From the cell containing the given text, extract its center point as [X, Y] coordinate. 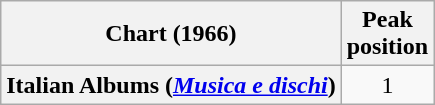
1 [387, 85]
Italian Albums (Musica e dischi) [171, 85]
Peakposition [387, 34]
Chart (1966) [171, 34]
